Search for the cell housing the specified text and yield its [x, y] center coordinate. 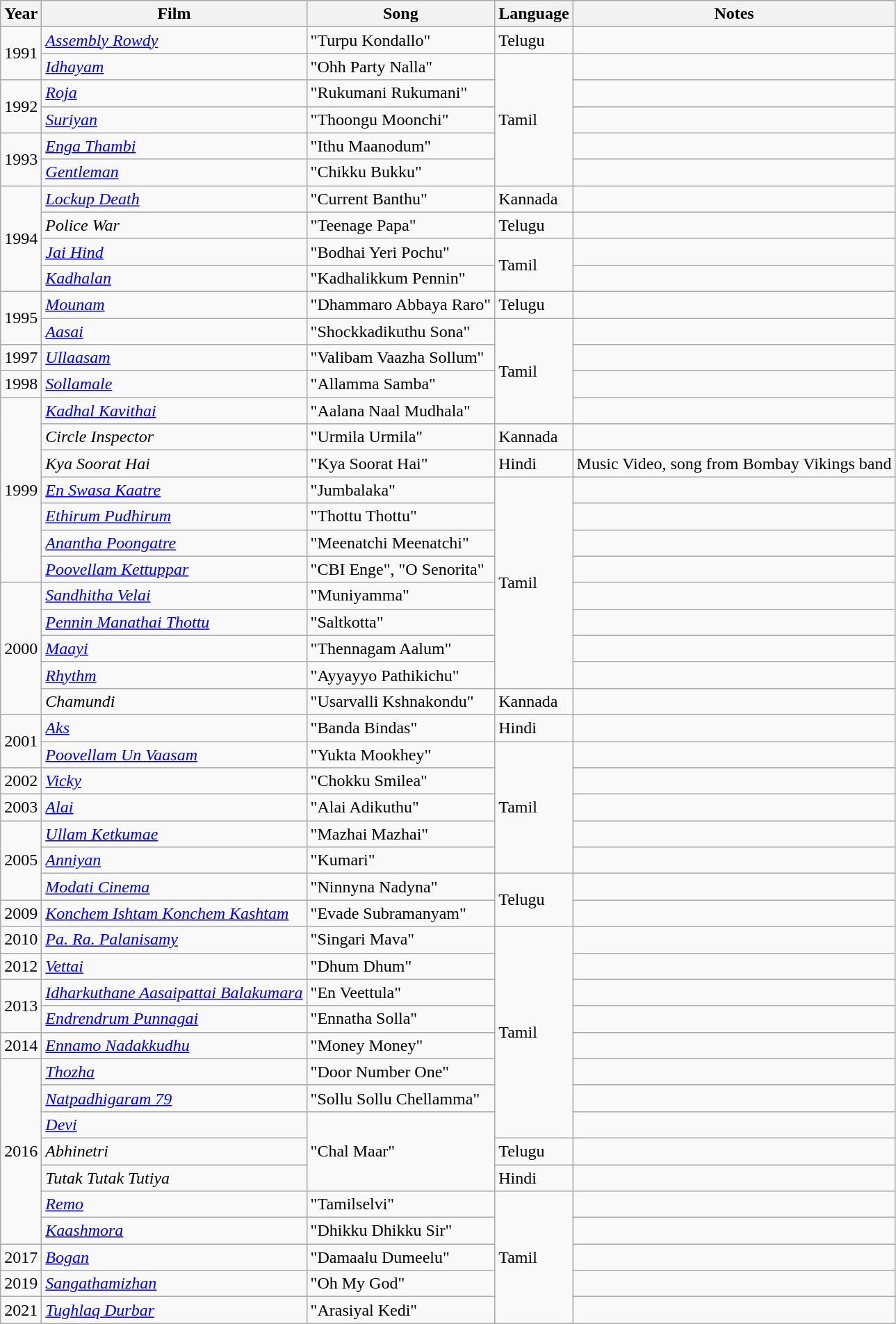
Bogan [174, 1257]
"Thennagam Aalum" [400, 648]
"Current Banthu" [400, 199]
"Saltkotta" [400, 622]
"Damaalu Dumeelu" [400, 1257]
"Shockkadikuthu Sona" [400, 332]
"Ayyayyo Pathikichu" [400, 675]
"Thoongu Moonchi" [400, 120]
2014 [21, 1045]
Circle Inspector [174, 437]
"Thottu Thottu" [400, 516]
Kya Soorat Hai [174, 464]
Chamundi [174, 701]
1995 [21, 318]
Sandhitha Velai [174, 596]
"Yukta Mookhey" [400, 754]
"Kumari" [400, 860]
Remo [174, 1204]
"Valibam Vaazha Sollum" [400, 358]
Vicky [174, 781]
Devi [174, 1125]
Lockup Death [174, 199]
2003 [21, 808]
2010 [21, 940]
2012 [21, 966]
"Dhikku Dhikku Sir" [400, 1231]
1998 [21, 384]
2009 [21, 913]
"Jumbalaka" [400, 490]
Vettai [174, 966]
"Evade Subramanyam" [400, 913]
Maayi [174, 648]
2021 [21, 1310]
Language [534, 14]
Ullaasam [174, 358]
Alai [174, 808]
"Dhum Dhum" [400, 966]
"Aalana Naal Mudhala" [400, 411]
"Usarvalli Kshnakondu" [400, 701]
"Chokku Smilea" [400, 781]
2001 [21, 741]
Pennin Manathai Thottu [174, 622]
Ullam Ketkumae [174, 834]
1997 [21, 358]
"Alai Adikuthu" [400, 808]
Abhinetri [174, 1151]
"Turpu Kondallo" [400, 40]
Aks [174, 728]
Idharkuthane Aasaipattai Balakumara [174, 992]
"Chikku Bukku" [400, 172]
"CBI Enge", "O Senorita" [400, 569]
"Rukumani Rukumani" [400, 93]
"Oh My God" [400, 1284]
Poovellam Un Vaasam [174, 754]
Poovellam Kettuppar [174, 569]
"Singari Mava" [400, 940]
Ennamo Nadakkudhu [174, 1045]
"En Veettula" [400, 992]
Tutak Tutak Tutiya [174, 1178]
Kadhal Kavithai [174, 411]
Sangathamizhan [174, 1284]
Song [400, 14]
"Ithu Maanodum" [400, 146]
"Dhammaro Abbaya Raro" [400, 304]
2000 [21, 648]
Rhythm [174, 675]
Pa. Ra. Palanisamy [174, 940]
"Chal Maar" [400, 1151]
2002 [21, 781]
1991 [21, 54]
1992 [21, 106]
Suriyan [174, 120]
Sollamale [174, 384]
Natpadhigaram 79 [174, 1098]
1993 [21, 159]
"Mazhai Mazhai" [400, 834]
Konchem Ishtam Konchem Kashtam [174, 913]
Ethirum Pudhirum [174, 516]
Modati Cinema [174, 887]
Roja [174, 93]
1999 [21, 490]
Enga Thambi [174, 146]
2013 [21, 1006]
"Money Money" [400, 1045]
2019 [21, 1284]
"Ohh Party Nalla" [400, 67]
"Arasiyal Kedi" [400, 1310]
Tughlaq Durbar [174, 1310]
"Banda Bindas" [400, 728]
Anniyan [174, 860]
"Meenatchi Meenatchi" [400, 543]
Notes [734, 14]
Police War [174, 225]
Kadhalan [174, 278]
En Swasa Kaatre [174, 490]
Kaashmora [174, 1231]
Gentleman [174, 172]
"Kya Soorat Hai" [400, 464]
Year [21, 14]
"Teenage Papa" [400, 225]
2017 [21, 1257]
"Muniyamma" [400, 596]
Mounam [174, 304]
Jai Hind [174, 252]
2016 [21, 1151]
Aasai [174, 332]
Assembly Rowdy [174, 40]
"Ennatha Solla" [400, 1019]
Endrendrum Punnagai [174, 1019]
"Kadhalikkum Pennin" [400, 278]
"Urmila Urmila" [400, 437]
"Ninnyna Nadyna" [400, 887]
Idhayam [174, 67]
"Tamilselvi" [400, 1204]
Thozha [174, 1072]
Film [174, 14]
"Bodhai Yeri Pochu" [400, 252]
1994 [21, 238]
"Door Number One" [400, 1072]
Anantha Poongatre [174, 543]
2005 [21, 860]
Music Video, song from Bombay Vikings band [734, 464]
"Allamma Samba" [400, 384]
"Sollu Sollu Chellamma" [400, 1098]
